Output the (X, Y) coordinate of the center of the cell containing the given text.  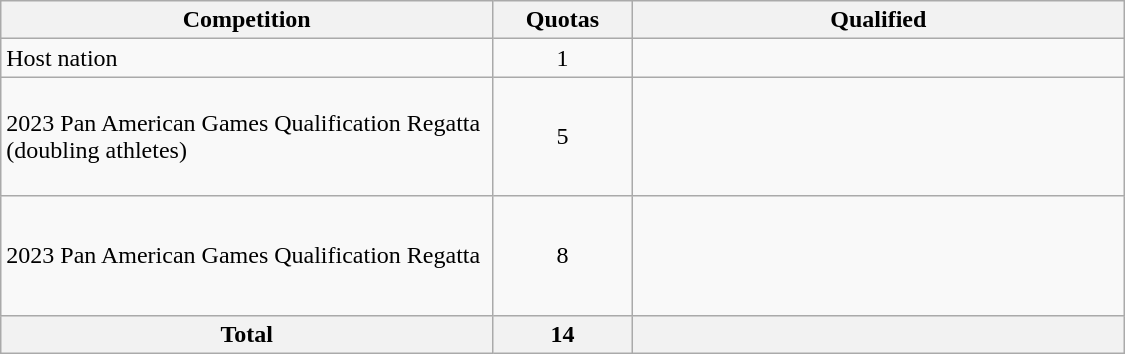
2023 Pan American Games Qualification Regatta (247, 256)
Total (247, 334)
5 (563, 136)
Quotas (563, 20)
14 (563, 334)
Host nation (247, 58)
2023 Pan American Games Qualification Regatta (doubling athletes) (247, 136)
8 (563, 256)
Qualified (878, 20)
1 (563, 58)
Competition (247, 20)
